Detect which cell encompasses the target text, then output its (X, Y) center coordinate. 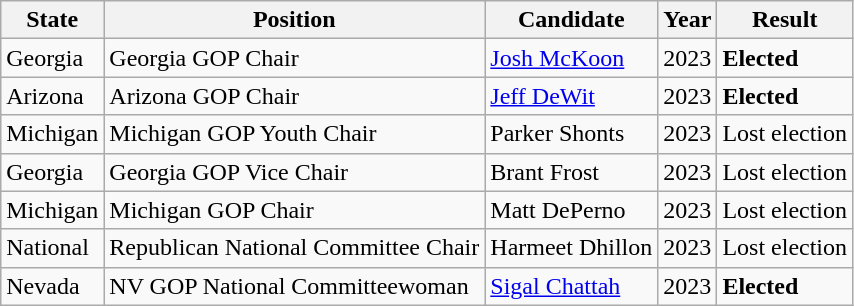
Michigan GOP Youth Chair (294, 134)
Republican National Committee Chair (294, 248)
National (52, 248)
Michigan GOP Chair (294, 210)
Parker Shonts (572, 134)
Georgia GOP Chair (294, 58)
Year (688, 20)
Arizona (52, 96)
Position (294, 20)
NV GOP National Committeewoman (294, 286)
Josh McKoon (572, 58)
Arizona GOP Chair (294, 96)
State (52, 20)
Georgia GOP Vice Chair (294, 172)
Jeff DeWit (572, 96)
Matt DePerno (572, 210)
Result (785, 20)
Brant Frost (572, 172)
Harmeet Dhillon (572, 248)
Sigal Chattah (572, 286)
Candidate (572, 20)
Nevada (52, 286)
